Return the [X, Y] coordinate for the center point of the cell that contains the specified text.  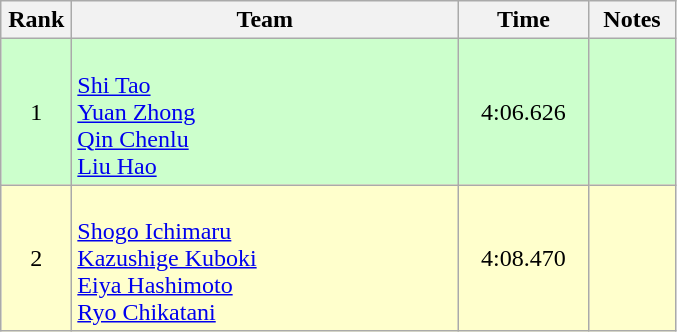
Team [265, 20]
1 [36, 112]
Notes [632, 20]
4:06.626 [524, 112]
Shogo IchimaruKazushige KubokiEiya HashimotoRyo Chikatani [265, 258]
4:08.470 [524, 258]
Time [524, 20]
Shi TaoYuan ZhongQin ChenluLiu Hao [265, 112]
Rank [36, 20]
2 [36, 258]
